Search for the cell housing the specified text and yield its [x, y] center coordinate. 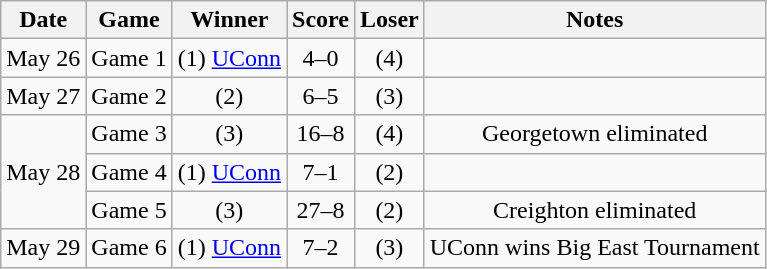
May 29 [44, 248]
May 26 [44, 58]
Notes [594, 20]
Georgetown eliminated [594, 134]
May 27 [44, 96]
May 28 [44, 172]
4–0 [321, 58]
Game 3 [129, 134]
Winner [229, 20]
Game 4 [129, 172]
27–8 [321, 210]
Creighton eliminated [594, 210]
Game [129, 20]
Date [44, 20]
Game 6 [129, 248]
Game 5 [129, 210]
Score [321, 20]
UConn wins Big East Tournament [594, 248]
Game 2 [129, 96]
7–2 [321, 248]
Loser [390, 20]
6–5 [321, 96]
Game 1 [129, 58]
16–8 [321, 134]
7–1 [321, 172]
